Search for the cell housing the specified text and yield its [x, y] center coordinate. 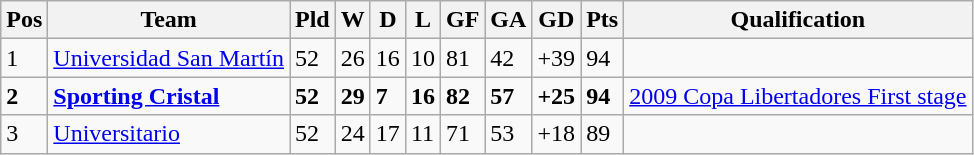
D [388, 20]
11 [422, 134]
+25 [556, 96]
L [422, 20]
29 [352, 96]
53 [508, 134]
10 [422, 58]
Sporting Cristal [169, 96]
W [352, 20]
71 [462, 134]
7 [388, 96]
GD [556, 20]
82 [462, 96]
Pos [24, 20]
Universitario [169, 134]
Pts [602, 20]
+18 [556, 134]
81 [462, 58]
GF [462, 20]
GA [508, 20]
89 [602, 134]
3 [24, 134]
Team [169, 20]
Pld [313, 20]
24 [352, 134]
57 [508, 96]
1 [24, 58]
Universidad San Martín [169, 58]
2 [24, 96]
42 [508, 58]
Qualification [798, 20]
+39 [556, 58]
2009 Copa Libertadores First stage [798, 96]
17 [388, 134]
26 [352, 58]
